Find where the given text appears and provide that cell's center as [x, y] coordinate. 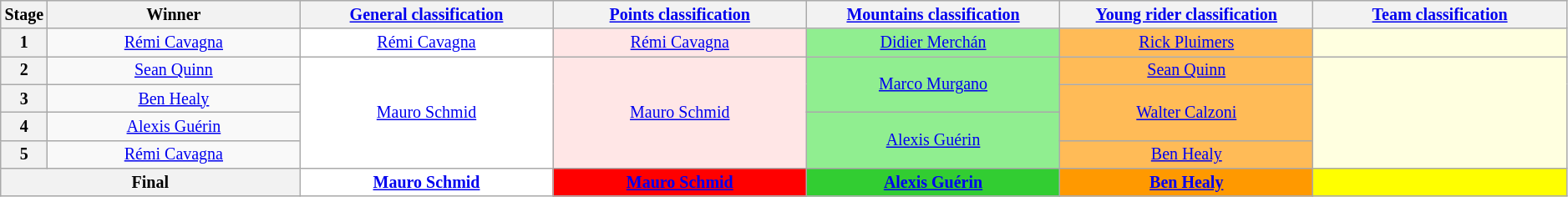
Young rider classification [1186, 15]
Team classification [1440, 15]
Marco Murgano [932, 85]
Rick Pluimers [1186, 43]
Mountains classification [932, 15]
Didier Merchán [932, 43]
3 [24, 98]
Winner [174, 15]
4 [24, 127]
Walter Calzoni [1186, 112]
1 [24, 43]
Final [150, 182]
2 [24, 70]
5 [24, 154]
General classification [426, 15]
Stage [24, 15]
Points classification [680, 15]
